Extract the (X, Y) coordinate from the center of the cell holding the provided text.  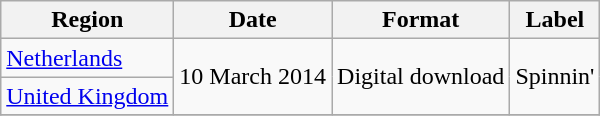
United Kingdom (88, 96)
Spinnin' (555, 77)
Format (421, 20)
10 March 2014 (253, 77)
Region (88, 20)
Digital download (421, 77)
Date (253, 20)
Label (555, 20)
Netherlands (88, 58)
